Detect which cell encompasses the target text, then output its (X, Y) center coordinate. 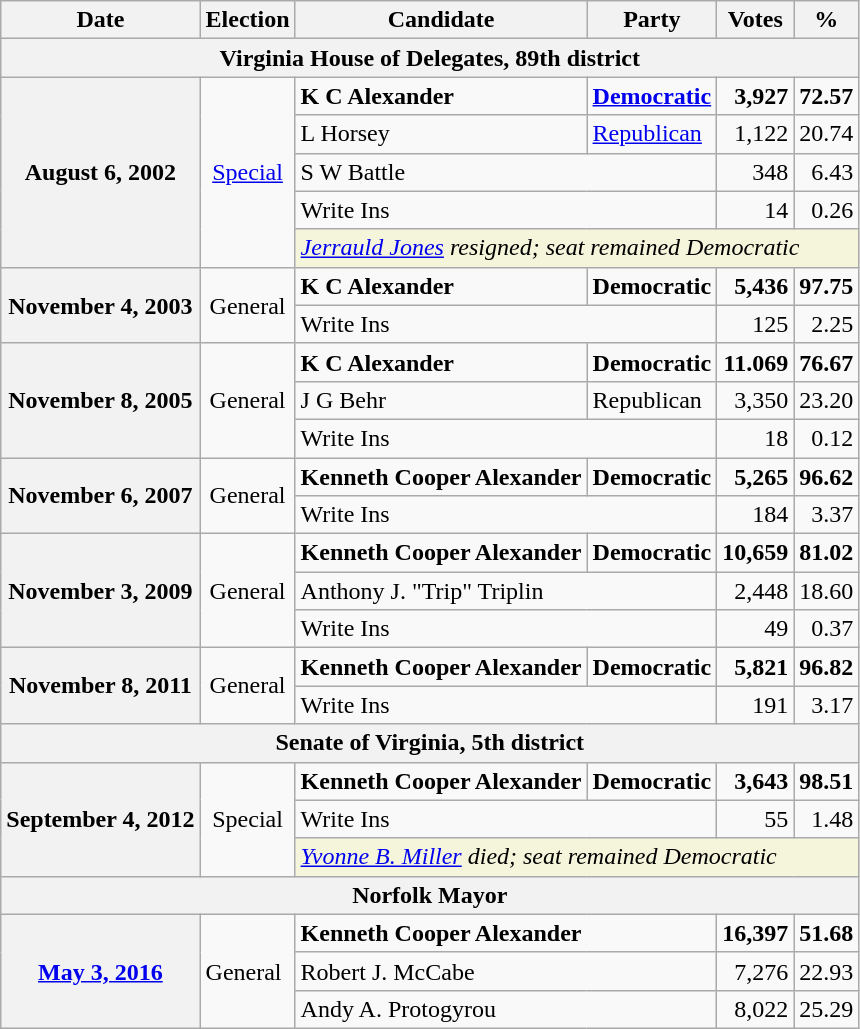
55 (756, 819)
3,643 (756, 781)
16,397 (756, 933)
76.67 (826, 362)
November 8, 2005 (100, 400)
November 4, 2003 (100, 305)
20.74 (826, 134)
Party (652, 20)
5,821 (756, 667)
Robert J. McCabe (506, 971)
August 6, 2002 (100, 172)
3.37 (826, 515)
Election (248, 20)
November 6, 2007 (100, 496)
5,436 (756, 286)
Andy A. Protogyrou (506, 1009)
2,448 (756, 591)
191 (756, 705)
Votes (756, 20)
L Horsey (441, 134)
0.37 (826, 629)
J G Behr (441, 400)
11.069 (756, 362)
10,659 (756, 553)
Anthony J. "Trip" Triplin (506, 591)
0.26 (826, 210)
% (826, 20)
1,122 (756, 134)
7,276 (756, 971)
1.48 (826, 819)
0.12 (826, 438)
6.43 (826, 172)
97.75 (826, 286)
May 3, 2016 (100, 971)
51.68 (826, 933)
18.60 (826, 591)
49 (756, 629)
November 3, 2009 (100, 591)
8,022 (756, 1009)
96.82 (826, 667)
23.20 (826, 400)
Jerrauld Jones resigned; seat remained Democratic (577, 248)
Virginia House of Delegates, 89th district (430, 58)
72.57 (826, 96)
November 8, 2011 (100, 686)
3,350 (756, 400)
81.02 (826, 553)
25.29 (826, 1009)
5,265 (756, 477)
Senate of Virginia, 5th district (430, 743)
348 (756, 172)
98.51 (826, 781)
3,927 (756, 96)
Date (100, 20)
96.62 (826, 477)
September 4, 2012 (100, 819)
22.93 (826, 971)
18 (756, 438)
Candidate (441, 20)
Norfolk Mayor (430, 895)
184 (756, 515)
125 (756, 324)
Yvonne B. Miller died; seat remained Democratic (577, 857)
2.25 (826, 324)
S W Battle (506, 172)
3.17 (826, 705)
14 (756, 210)
